Pinpoint the cell where the given text exists, returning its (x, y) midpoint coordinate. 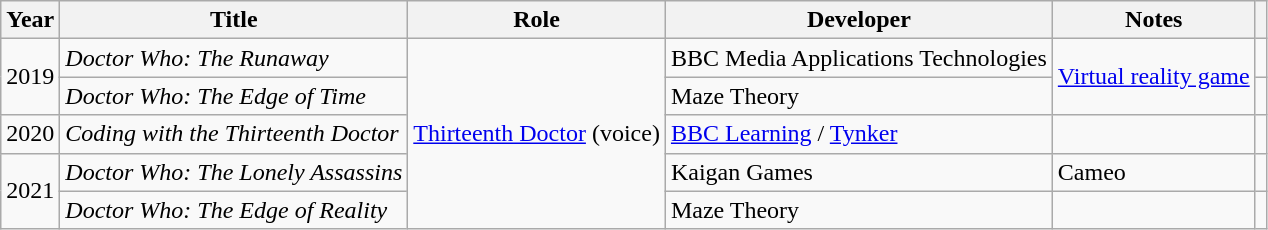
Doctor Who: The Edge of Time (234, 96)
2019 (30, 77)
2021 (30, 191)
Cameo (1154, 172)
BBC Media Applications Technologies (858, 58)
Thirteenth Doctor (voice) (537, 134)
Doctor Who: The Runaway (234, 58)
Coding with the Thirteenth Doctor (234, 134)
Virtual reality game (1154, 77)
Role (537, 20)
BBC Learning / Tynker (858, 134)
Title (234, 20)
Developer (858, 20)
2020 (30, 134)
Kaigan Games (858, 172)
Doctor Who: The Lonely Assassins (234, 172)
Doctor Who: The Edge of Reality (234, 210)
Year (30, 20)
Notes (1154, 20)
